Return the [x, y] coordinate for the center point of the cell that contains the specified text.  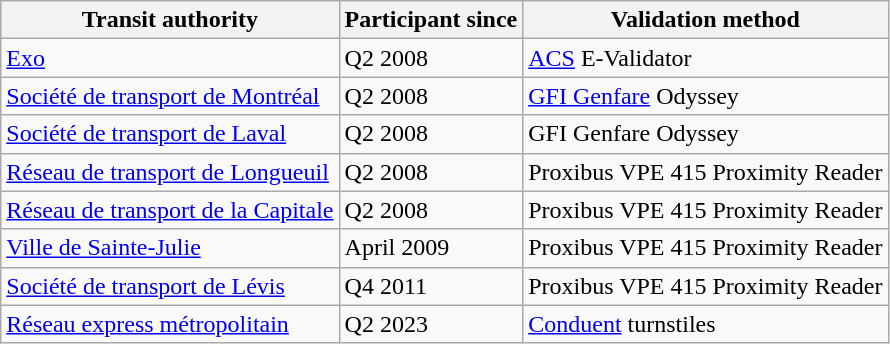
Exo [170, 58]
Q4 2011 [431, 286]
Réseau express métropolitain [170, 324]
Réseau de transport de la Capitale [170, 210]
Réseau de transport de Longueuil [170, 172]
Participant since [431, 20]
ACS E-Validator [706, 58]
Q2 2023 [431, 324]
Société de transport de Montréal [170, 96]
Conduent turnstiles [706, 324]
Ville de Sainte-Julie [170, 248]
April 2009 [431, 248]
Société de transport de Lévis [170, 286]
Société de transport de Laval [170, 134]
Transit authority [170, 20]
Validation method [706, 20]
